Scan for the cell matching the given text and deliver its (X, Y) coordinate at center. 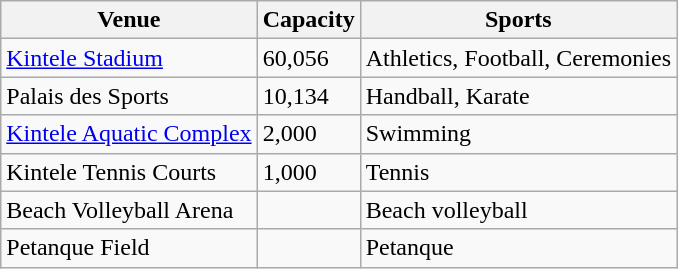
Kintele Stadium (129, 58)
Petanque (518, 248)
Beach Volleyball Arena (129, 210)
Swimming (518, 134)
Tennis (518, 172)
Athletics, Football, Ceremonies (518, 58)
Beach volleyball (518, 210)
2,000 (308, 134)
Kintele Aquatic Complex (129, 134)
1,000 (308, 172)
Capacity (308, 20)
60,056 (308, 58)
10,134 (308, 96)
Petanque Field (129, 248)
Handball, Karate (518, 96)
Sports (518, 20)
Venue (129, 20)
Kintele Tennis Courts (129, 172)
Palais des Sports (129, 96)
